Search for the cell housing the specified text and yield its [X, Y] center coordinate. 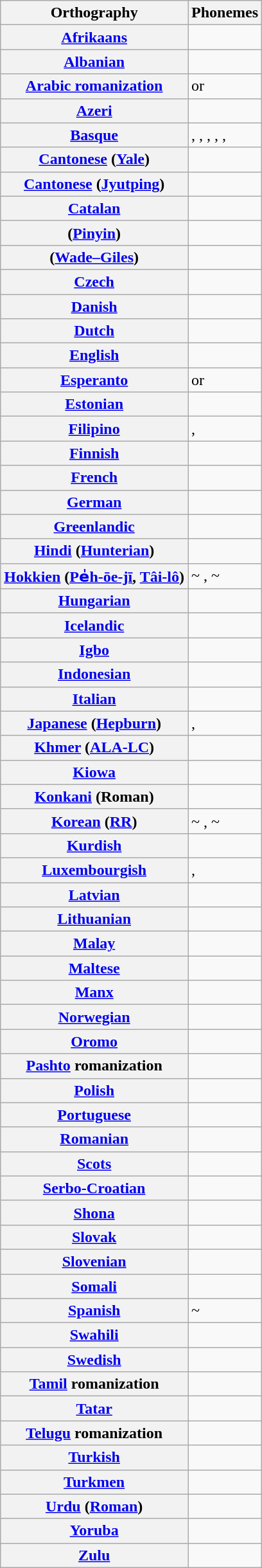
Hungarian [94, 601]
Japanese (Hepburn) [94, 723]
French [94, 478]
Finnish [94, 453]
Turkish [94, 1457]
Telugu romanization [94, 1433]
Polish [94, 1090]
Lithuanian [94, 919]
Norwegian [94, 1017]
Greenlandic [94, 527]
Turkmen [94, 1482]
Hokkien (Pe̍h-ōe-jī, Tâi-lô) [94, 576]
Khmer (ALA-LC) [94, 748]
Afrikaans [94, 37]
Tatar [94, 1409]
Zulu [94, 1555]
Esperanto [94, 380]
Cantonese (Jyutping) [94, 184]
Oromo [94, 1041]
English [94, 356]
Filipino [94, 429]
Manx [94, 993]
Arabic romanization [94, 86]
Portuguese [94, 1115]
(Wade–Giles) [94, 257]
Slovenian [94, 1261]
Cantonese (Yale) [94, 159]
Dutch [94, 331]
Estonian [94, 404]
(Pinyin) [94, 233]
Kiowa [94, 772]
Igbo [94, 650]
Konkani (Roman) [94, 797]
Luxembourgish [94, 870]
Somali [94, 1286]
Scots [94, 1164]
Indonesian [94, 674]
, , , , , [225, 135]
Orthography [94, 13]
~ [225, 1311]
Yoruba [94, 1531]
Urdu (Roman) [94, 1506]
Danish [94, 307]
Slovak [94, 1237]
Serbo-Croatian [94, 1188]
Romanian [94, 1139]
Italian [94, 699]
Malay [94, 944]
Azeri [94, 111]
Shona [94, 1212]
Latvian [94, 894]
Albanian [94, 62]
Swahili [94, 1335]
Spanish [94, 1311]
Korean (RR) [94, 821]
German [94, 502]
Icelandic [94, 626]
Swedish [94, 1360]
Basque [94, 135]
Czech [94, 282]
Hindi (Hunterian) [94, 551]
Catalan [94, 208]
Tamil romanization [94, 1384]
Kurdish [94, 845]
Phonemes [225, 13]
Maltese [94, 968]
Pashto romanization [94, 1066]
